Provide the [x, y] coordinate of the cell's center where the given text is located.  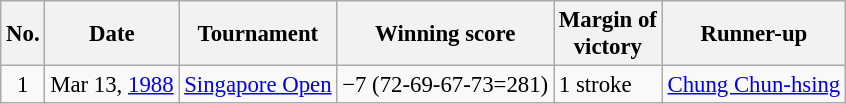
Date [112, 34]
Winning score [446, 34]
−7 (72-69-67-73=281) [446, 85]
No. [23, 34]
Chung Chun-hsing [754, 85]
Tournament [258, 34]
Mar 13, 1988 [112, 85]
1 stroke [608, 85]
Margin ofvictory [608, 34]
1 [23, 85]
Runner-up [754, 34]
Singapore Open [258, 85]
